Scan for the cell matching the given text and deliver its (x, y) coordinate at center. 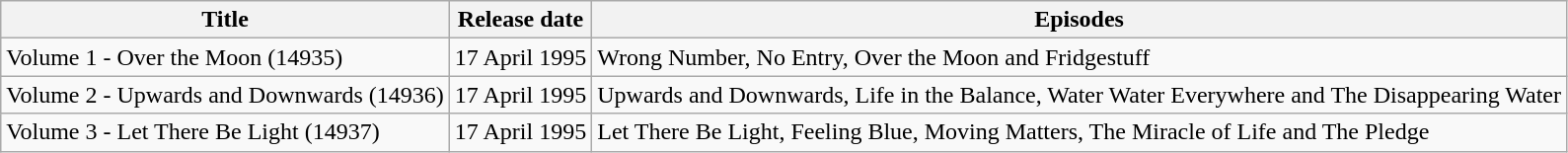
Episodes (1080, 20)
Volume 3 - Let There Be Light (14937) (225, 132)
Volume 2 - Upwards and Downwards (14936) (225, 95)
Volume 1 - Over the Moon (14935) (225, 57)
Upwards and Downwards, Life in the Balance, Water Water Everywhere and The Disappearing Water (1080, 95)
Let There Be Light, Feeling Blue, Moving Matters, The Miracle of Life and The Pledge (1080, 132)
Title (225, 20)
Release date (520, 20)
Wrong Number, No Entry, Over the Moon and Fridgestuff (1080, 57)
